Capture the cell that displays the provided text and extract its [X, Y] central coordinate. 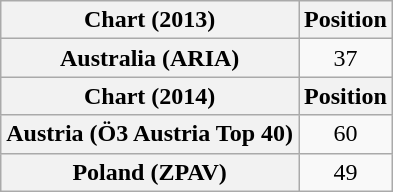
Chart (2014) [150, 96]
Chart (2013) [150, 20]
Austria (Ö3 Austria Top 40) [150, 134]
49 [346, 172]
Australia (ARIA) [150, 58]
37 [346, 58]
60 [346, 134]
Poland (ZPAV) [150, 172]
